Identify which cell holds the provided text, then report its (x, y) central coordinate. 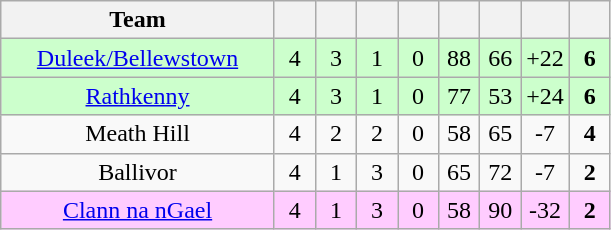
Rathkenny (138, 96)
Duleek/Bellewstown (138, 58)
72 (500, 172)
Team (138, 20)
66 (500, 58)
+22 (546, 58)
-32 (546, 210)
+24 (546, 96)
90 (500, 210)
53 (500, 96)
Meath Hill (138, 134)
88 (460, 58)
77 (460, 96)
Ballivor (138, 172)
Clann na nGael (138, 210)
